From the cell containing the given text, extract its center point as (x, y) coordinate. 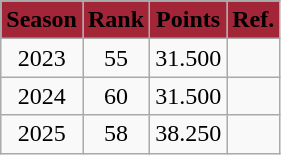
38.250 (188, 134)
58 (116, 134)
Season (42, 20)
60 (116, 96)
2023 (42, 58)
2025 (42, 134)
Ref. (254, 20)
Rank (116, 20)
Points (188, 20)
55 (116, 58)
2024 (42, 96)
